Capture the cell that displays the provided text and extract its [X, Y] central coordinate. 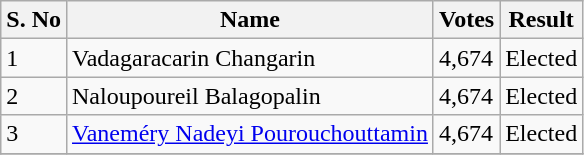
Result [542, 20]
Name [250, 20]
Naloupoureil Balagopalin [250, 96]
2 [34, 96]
S. No [34, 20]
Votes [466, 20]
3 [34, 134]
Vaneméry Nadeyi Pourouchouttamin [250, 134]
Vadagaracarin Changarin [250, 58]
1 [34, 58]
